Locate the cell with the specified text and output its (x, y) center coordinate. 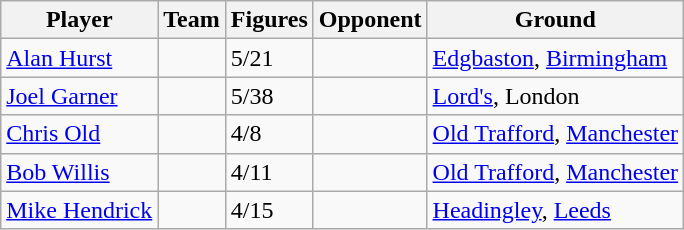
4/8 (269, 134)
Player (80, 20)
Mike Hendrick (80, 210)
Edgbaston, Birmingham (556, 58)
Alan Hurst (80, 58)
4/11 (269, 172)
Joel Garner (80, 96)
Bob Willis (80, 172)
Headingley, Leeds (556, 210)
Figures (269, 20)
5/38 (269, 96)
Team (192, 20)
Lord's, London (556, 96)
4/15 (269, 210)
5/21 (269, 58)
Chris Old (80, 134)
Ground (556, 20)
Opponent (370, 20)
